Capture the cell that displays the provided text and extract its (x, y) central coordinate. 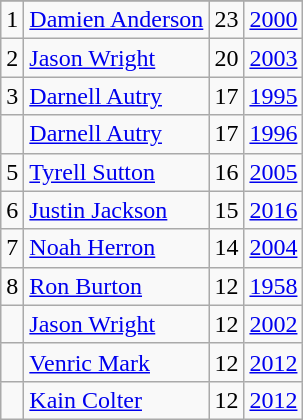
Noah Herron (116, 248)
15 (226, 210)
16 (226, 172)
Tyrell Sutton (116, 172)
2000 (274, 20)
5 (12, 172)
8 (12, 286)
2 (12, 58)
23 (226, 20)
Ron Burton (116, 286)
7 (12, 248)
2004 (274, 248)
3 (12, 96)
1958 (274, 286)
2002 (274, 324)
1996 (274, 134)
6 (12, 210)
2003 (274, 58)
14 (226, 248)
2016 (274, 210)
Justin Jackson (116, 210)
1995 (274, 96)
20 (226, 58)
1 (12, 20)
2005 (274, 172)
Venric Mark (116, 362)
Kain Colter (116, 400)
Damien Anderson (116, 20)
